Find where the given text appears and provide that cell's center as (X, Y) coordinate. 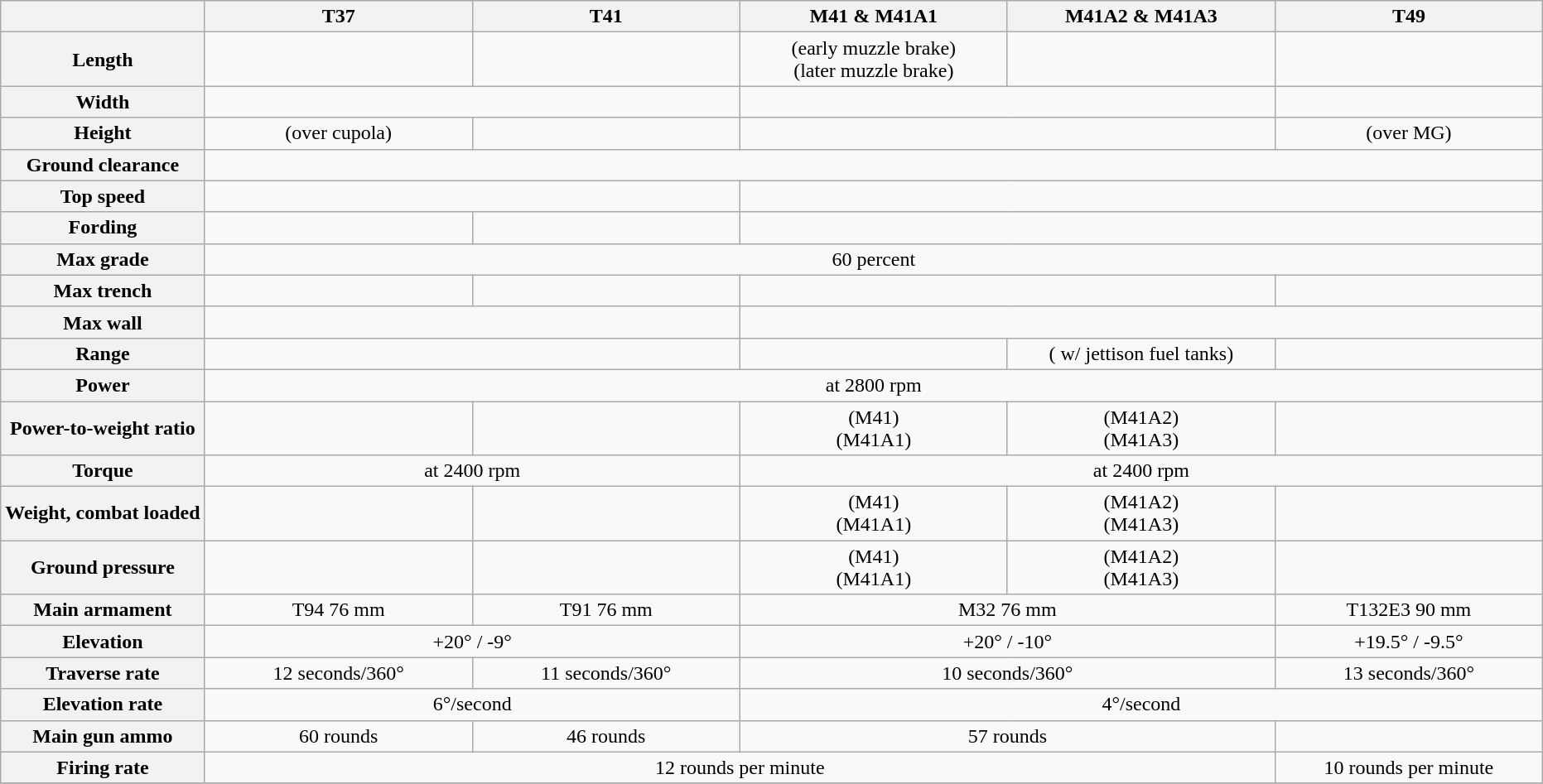
Range (103, 354)
Max wall (103, 322)
12 rounds per minute (740, 767)
Top speed (103, 196)
Height (103, 133)
11 seconds/360° (606, 673)
(over MG) (1408, 133)
Weight, combat loaded (103, 513)
Width (103, 102)
13 seconds/360° (1408, 673)
4°/second (1141, 705)
at 2800 rpm (873, 385)
10 rounds per minute (1408, 767)
T41 (606, 17)
Power (103, 385)
M32 76 mm (1007, 610)
+19.5° / -9.5° (1408, 642)
10 seconds/360° (1007, 673)
T94 76 mm (338, 610)
+20° / -9° (472, 642)
+20° / -10° (1007, 642)
Traverse rate (103, 673)
Main gun ammo (103, 736)
57 rounds (1007, 736)
Elevation rate (103, 705)
(early muzzle brake) (later muzzle brake) (873, 60)
Torque (103, 471)
46 rounds (606, 736)
( w/ jettison fuel tanks) (1141, 354)
Firing rate (103, 767)
Elevation (103, 642)
T91 76 mm (606, 610)
Ground clearance (103, 165)
T49 (1408, 17)
M41 & M41A1 (873, 17)
Power-to-weight ratio (103, 427)
T37 (338, 17)
60 rounds (338, 736)
(over cupola) (338, 133)
Fording (103, 228)
T132E3 90 mm (1408, 610)
Ground pressure (103, 568)
Max trench (103, 291)
12 seconds/360° (338, 673)
Length (103, 60)
M41A2 & M41A3 (1141, 17)
60 percent (873, 259)
Max grade (103, 259)
Main armament (103, 610)
6°/second (472, 705)
